Scan for the cell matching the given text and deliver its [x, y] coordinate at center. 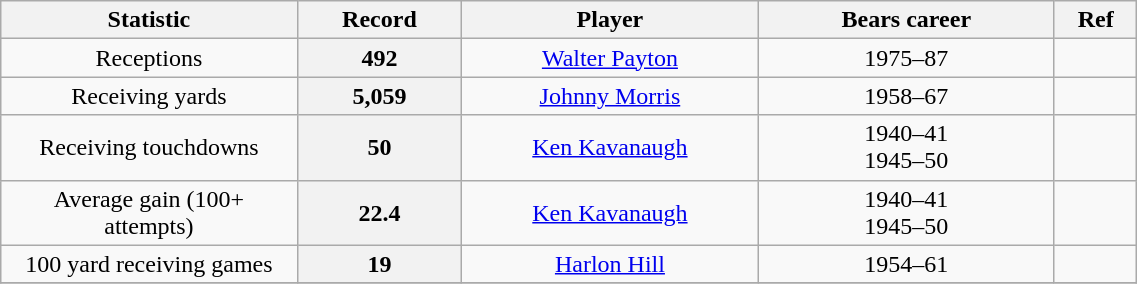
Statistic [149, 20]
19 [380, 264]
Receptions [149, 58]
Bears career [906, 20]
50 [380, 148]
Walter Payton [610, 58]
100 yard receiving games [149, 264]
Ref [1095, 20]
1958–67 [906, 96]
Record [380, 20]
1954–61 [906, 264]
22.4 [380, 212]
Receiving yards [149, 96]
1975–87 [906, 58]
Johnny Morris [610, 96]
Receiving touchdowns [149, 148]
Harlon Hill [610, 264]
Player [610, 20]
Average gain (100+ attempts) [149, 212]
5,059 [380, 96]
492 [380, 58]
